Return (X, Y) of the center of cell containing provided text 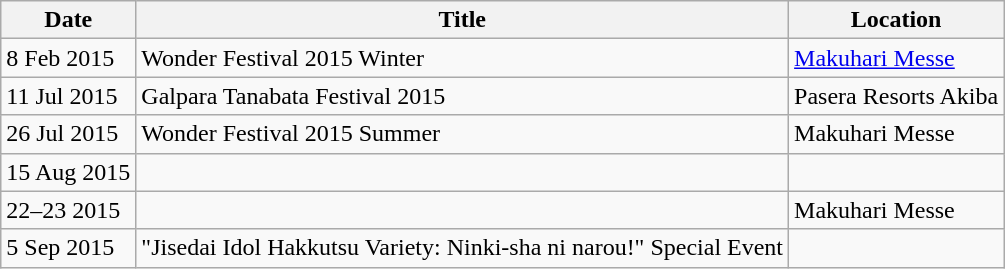
Date (68, 20)
5 Sep 2015 (68, 248)
Wonder Festival 2015 Winter (462, 58)
26 Jul 2015 (68, 134)
8 Feb 2015 (68, 58)
Pasera Resorts Akiba (896, 96)
"Jisedai Idol Hakkutsu Variety: Ninki-sha ni narou!" Special Event (462, 248)
Galpara Tanabata Festival 2015 (462, 96)
Wonder Festival 2015 Summer (462, 134)
Title (462, 20)
11 Jul 2015 (68, 96)
15 Aug 2015 (68, 172)
Location (896, 20)
22–23 2015 (68, 210)
